Output the [x, y] coordinate of the center of the cell containing the given text.  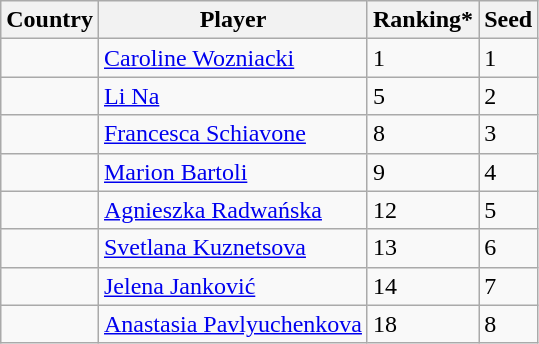
Player [232, 20]
Anastasia Pavlyuchenkova [232, 324]
Caroline Wozniacki [232, 58]
Jelena Janković [232, 286]
4 [508, 172]
Ranking* [422, 20]
3 [508, 134]
Francesca Schiavone [232, 134]
18 [422, 324]
13 [422, 248]
9 [422, 172]
Li Na [232, 96]
12 [422, 210]
Seed [508, 20]
6 [508, 248]
Svetlana Kuznetsova [232, 248]
Marion Bartoli [232, 172]
7 [508, 286]
Country [50, 20]
2 [508, 96]
14 [422, 286]
Agnieszka Radwańska [232, 210]
